Find where the given text appears and provide that cell's center as [x, y] coordinate. 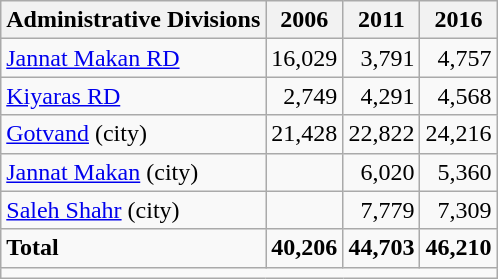
21,428 [304, 134]
44,703 [382, 248]
2011 [382, 20]
40,206 [304, 248]
3,791 [382, 58]
5,360 [458, 172]
24,216 [458, 134]
Total [134, 248]
4,568 [458, 96]
4,291 [382, 96]
2006 [304, 20]
Administrative Divisions [134, 20]
46,210 [458, 248]
Saleh Shahr (city) [134, 210]
2016 [458, 20]
4,757 [458, 58]
Jannat Makan (city) [134, 172]
Kiyaras RD [134, 96]
7,779 [382, 210]
16,029 [304, 58]
Jannat Makan RD [134, 58]
6,020 [382, 172]
Gotvand (city) [134, 134]
2,749 [304, 96]
7,309 [458, 210]
22,822 [382, 134]
